Identify which cell holds the provided text, then report its (X, Y) central coordinate. 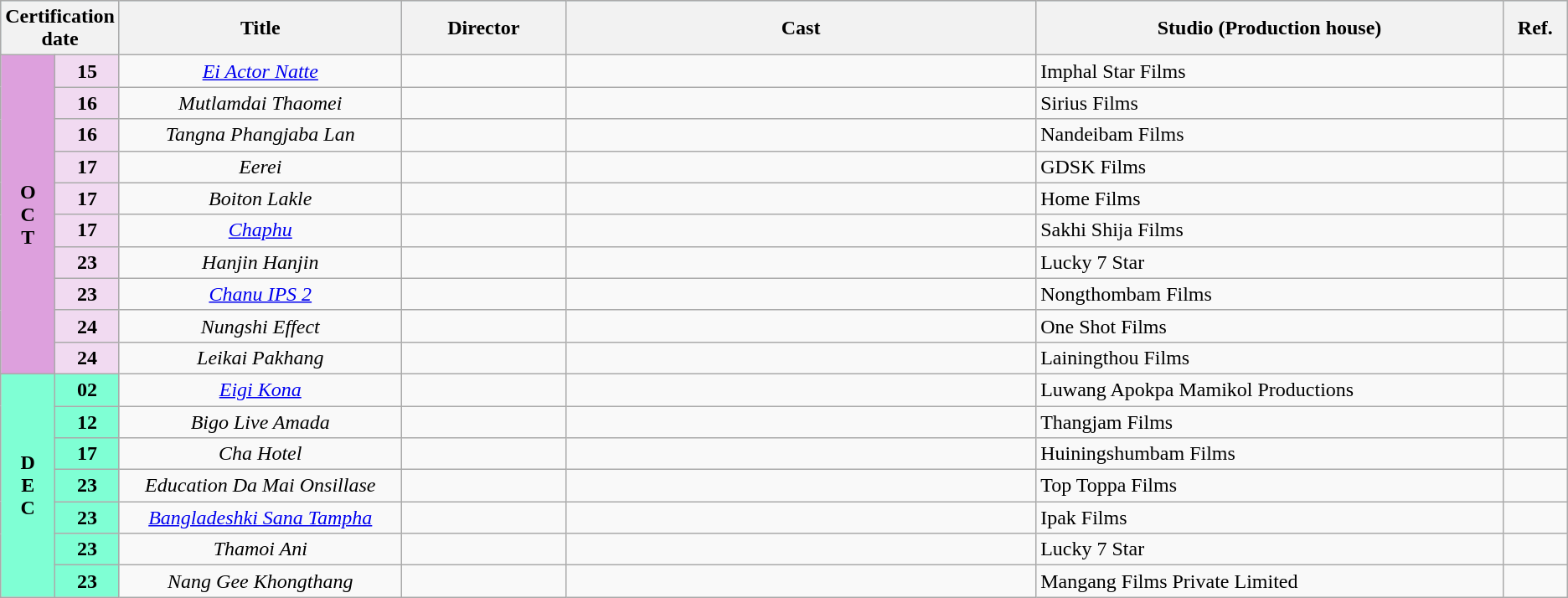
Chaphu (260, 230)
Ipak Films (1270, 518)
12 (87, 421)
Chanu IPS 2 (260, 294)
Ref. (1534, 28)
Bigo Live Amada (260, 421)
OCT (28, 214)
Lainingthou Films (1270, 358)
Imphal Star Films (1270, 71)
Nandeibam Films (1270, 135)
Nungshi Effect (260, 326)
Nang Gee Khongthang (260, 581)
Luwang Apokpa Mamikol Productions (1270, 389)
Bangladeshki Sana Tampha (260, 518)
15 (87, 71)
Home Films (1270, 198)
GDSK Films (1270, 167)
Title (260, 28)
Hanjin Hanjin (260, 262)
Mutlamdai Thaomei (260, 103)
Studio (Production house) (1270, 28)
One Shot Films (1270, 326)
Sirius Films (1270, 103)
Sakhi Shija Films (1270, 230)
02 (87, 389)
Nongthombam Films (1270, 294)
Huiningshumbam Films (1270, 454)
Eerei (260, 167)
Mangang Films Private Limited (1270, 581)
Certification date (60, 28)
Leikai Pakhang (260, 358)
Tangna Phangjaba Lan (260, 135)
Cast (801, 28)
Thamoi Ani (260, 549)
Top Toppa Films (1270, 486)
Director (483, 28)
Ei Actor Natte (260, 71)
DEC (28, 485)
Education Da Mai Onsillase (260, 486)
Cha Hotel (260, 454)
Thangjam Films (1270, 421)
Eigi Kona (260, 389)
Boiton Lakle (260, 198)
